Identify which cell holds the provided text, then report its [x, y] central coordinate. 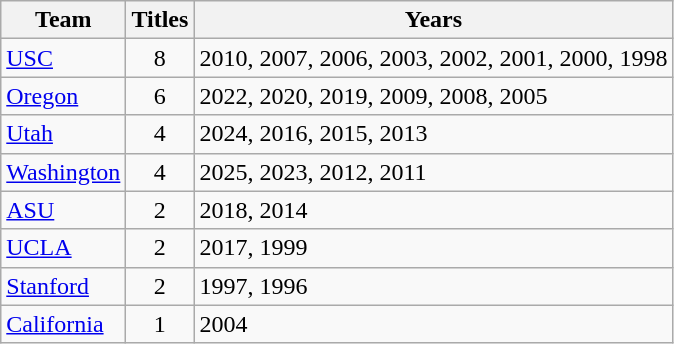
2025, 2023, 2012, 2011 [434, 172]
Utah [64, 134]
Stanford [64, 286]
2010, 2007, 2006, 2003, 2002, 2001, 2000, 1998 [434, 58]
Team [64, 20]
Titles [160, 20]
2022, 2020, 2019, 2009, 2008, 2005 [434, 96]
1 [160, 324]
2024, 2016, 2015, 2013 [434, 134]
1997, 1996 [434, 286]
Washington [64, 172]
USC [64, 58]
6 [160, 96]
Oregon [64, 96]
Years [434, 20]
2018, 2014 [434, 210]
2004 [434, 324]
California [64, 324]
UCLA [64, 248]
8 [160, 58]
ASU [64, 210]
2017, 1999 [434, 248]
